Determine the [x, y] coordinate at the center of the cell enclosing the given text.  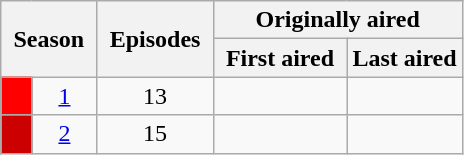
Episodes [155, 39]
13 [155, 96]
Last aired [404, 58]
2 [64, 134]
Season [49, 39]
Originally aired [338, 20]
15 [155, 134]
First aired [280, 58]
1 [64, 96]
